Capture the cell that displays the provided text and extract its [X, Y] central coordinate. 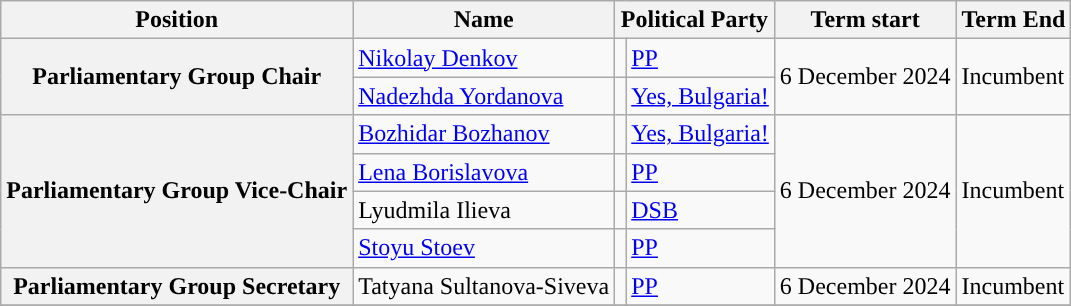
Stoyu Stoev [484, 248]
Name [484, 20]
Nadezhda Yordanova [484, 96]
Tatyana Sultanova-Siveva [484, 286]
Political Party [695, 20]
Lyudmila Ilieva [484, 210]
DSB [700, 210]
Nikolay Denkov [484, 58]
Parliamentary Group Chair [177, 77]
Position [177, 20]
Term start [865, 20]
Parliamentary Group Secretary [177, 286]
Parliamentary Group Vice-Chair [177, 191]
Lena Borislavova [484, 172]
Term End [1014, 20]
Bozhidar Bozhanov [484, 134]
